Return (X, Y) of the center of cell containing provided text 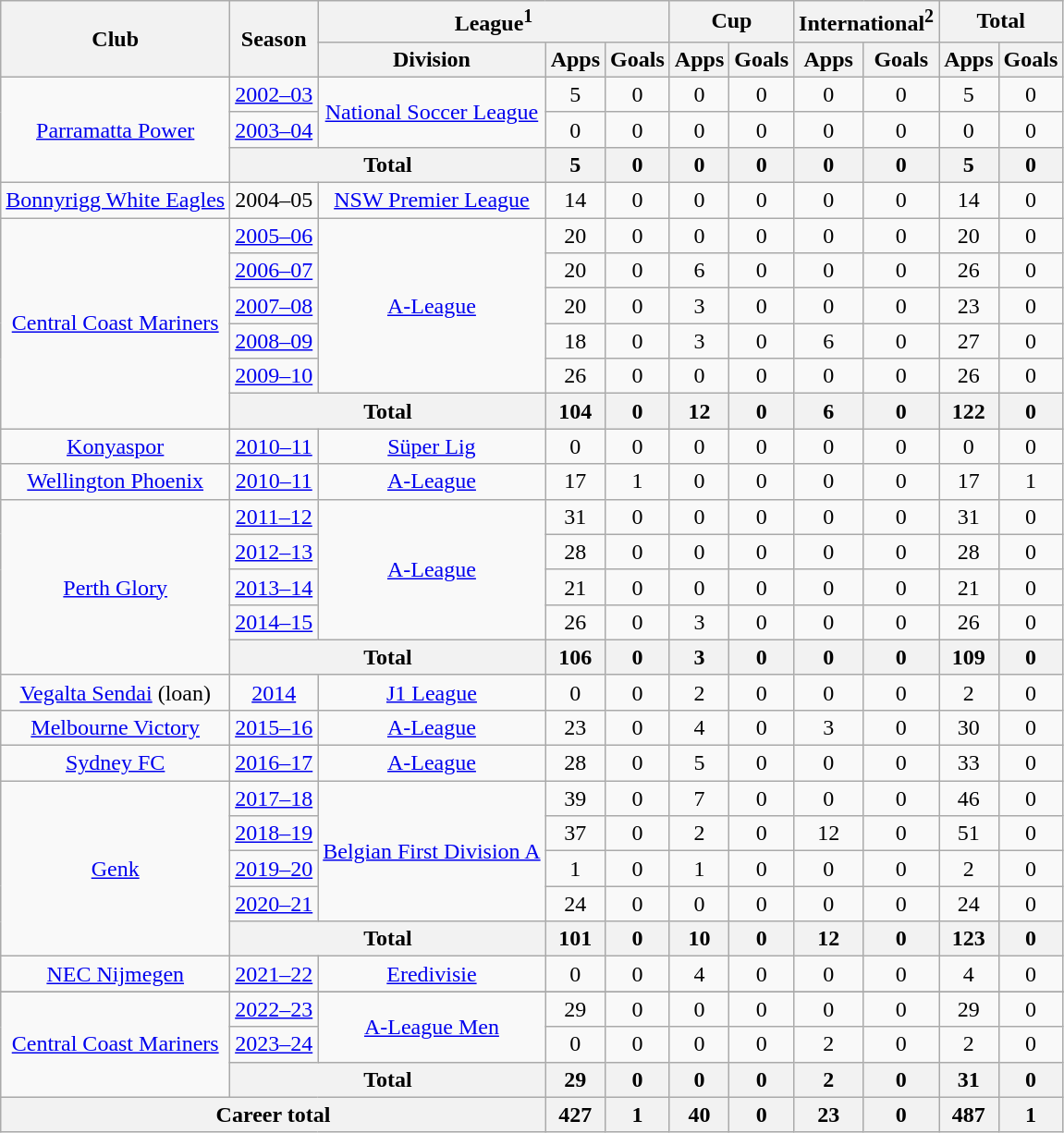
2008–09 (274, 341)
Sydney FC (116, 763)
Belgian First Division A (432, 851)
109 (969, 657)
Vegalta Sendai (loan) (116, 692)
NSW Premier League (432, 201)
2019–20 (274, 869)
A-League Men (432, 1027)
39 (575, 798)
2023–24 (274, 1044)
2012–13 (274, 552)
2007–08 (274, 306)
37 (575, 834)
123 (969, 939)
122 (969, 411)
International2 (867, 22)
2006–07 (274, 271)
7 (699, 798)
NEC Nijmegen (116, 974)
40 (699, 1115)
427 (575, 1115)
10 (699, 939)
2011–12 (274, 517)
2018–19 (274, 834)
2015–16 (274, 727)
Division (432, 59)
2021–22 (274, 974)
51 (969, 834)
2022–23 (274, 1009)
104 (575, 411)
Career total (274, 1115)
2014 (274, 692)
2020–21 (274, 904)
Season (274, 39)
2009–10 (274, 376)
2013–14 (274, 587)
2004–05 (274, 201)
J1 League (432, 692)
National Soccer League (432, 112)
Parramatta Power (116, 129)
2005–06 (274, 236)
Club (116, 39)
Bonnyrigg White Eagles (116, 201)
Perth Glory (116, 587)
2014–15 (274, 622)
30 (969, 727)
101 (575, 939)
Genk (116, 869)
106 (575, 657)
18 (575, 341)
Wellington Phoenix (116, 481)
Eredivisie (432, 974)
Süper Lig (432, 446)
League1 (494, 22)
2016–17 (274, 763)
2017–18 (274, 798)
487 (969, 1115)
Cup (731, 22)
Melbourne Victory (116, 727)
33 (969, 763)
Konyaspor (116, 446)
2002–03 (274, 94)
27 (969, 341)
46 (969, 798)
2003–04 (274, 129)
